Locate the cell with the specified text and output its [X, Y] center coordinate. 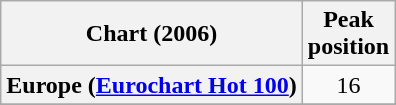
Europe (Eurochart Hot 100) [152, 85]
Chart (2006) [152, 34]
Peakposition [348, 34]
16 [348, 85]
